Search for the cell housing the specified text and yield its [x, y] center coordinate. 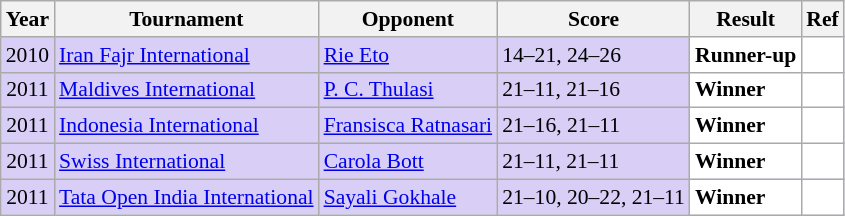
21–16, 21–11 [594, 126]
Result [746, 19]
21–11, 21–16 [594, 90]
Carola Bott [408, 162]
2010 [28, 55]
Ref [822, 19]
Runner-up [746, 55]
Maldives International [186, 90]
21–11, 21–11 [594, 162]
14–21, 24–26 [594, 55]
Sayali Gokhale [408, 197]
Tata Open India International [186, 197]
Rie Eto [408, 55]
Fransisca Ratnasari [408, 126]
Indonesia International [186, 126]
Opponent [408, 19]
Year [28, 19]
21–10, 20–22, 21–11 [594, 197]
Score [594, 19]
Iran Fajr International [186, 55]
Swiss International [186, 162]
P. C. Thulasi [408, 90]
Tournament [186, 19]
